Return the [X, Y] coordinate for the center point of the cell that contains the specified text.  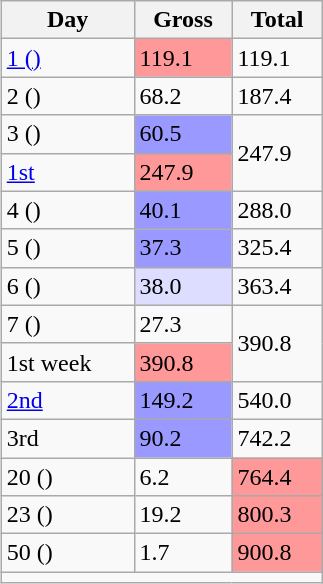
6 () [68, 286]
37.3 [183, 248]
2nd [68, 400]
Total [277, 20]
325.4 [277, 248]
38.0 [183, 286]
3 () [68, 134]
187.4 [277, 96]
3rd [68, 438]
Day [68, 20]
19.2 [183, 515]
90.2 [183, 438]
7 () [68, 324]
363.4 [277, 286]
60.5 [183, 134]
2 () [68, 96]
288.0 [277, 210]
27.3 [183, 324]
540.0 [277, 400]
50 () [68, 553]
1.7 [183, 553]
1st week [68, 362]
4 () [68, 210]
68.2 [183, 96]
20 () [68, 477]
764.4 [277, 477]
Gross [183, 20]
23 () [68, 515]
5 () [68, 248]
900.8 [277, 553]
742.2 [277, 438]
6.2 [183, 477]
800.3 [277, 515]
40.1 [183, 210]
1st [68, 172]
149.2 [183, 400]
1 () [68, 58]
